Detect which cell encompasses the target text, then output its [X, Y] center coordinate. 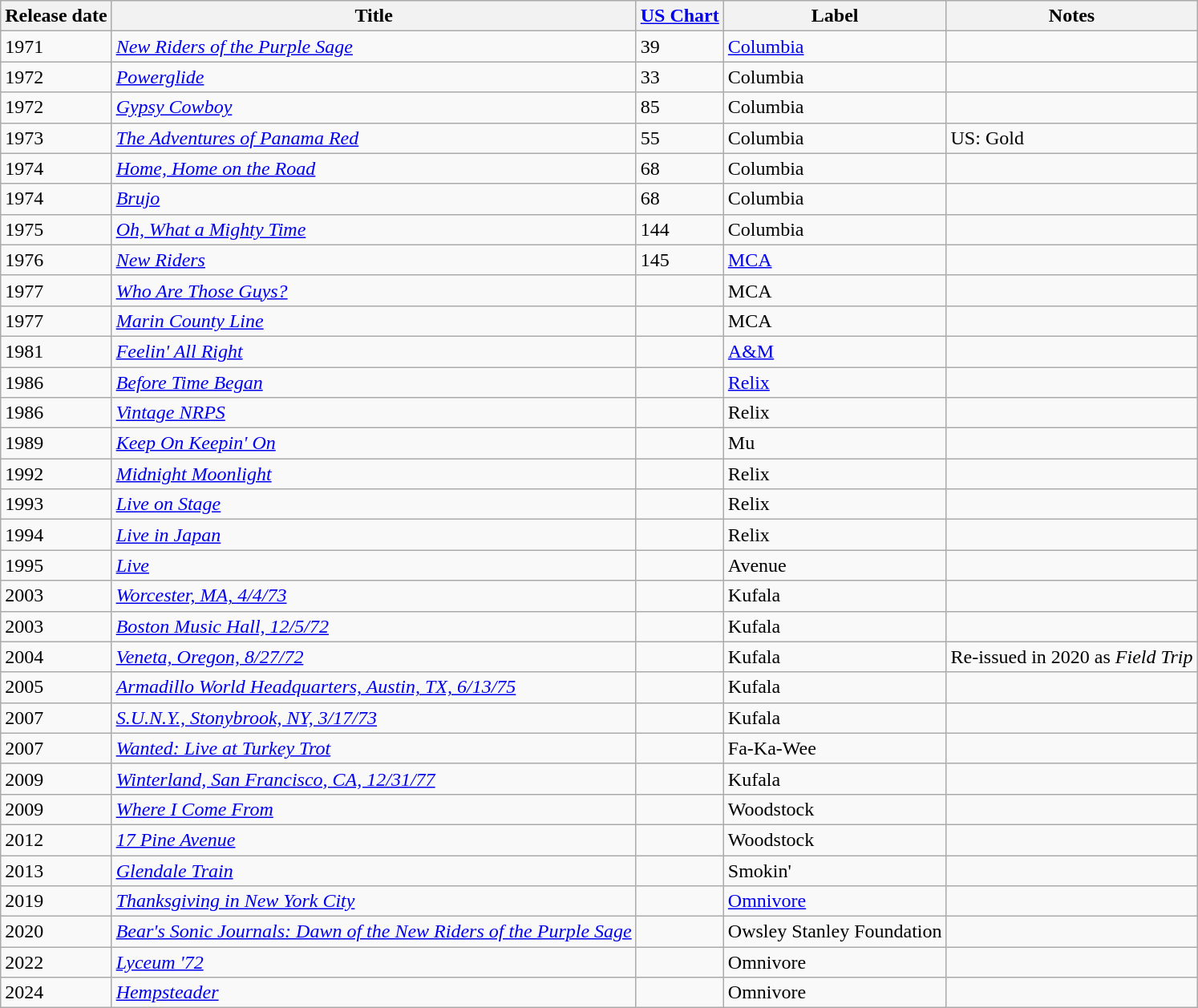
Keep On Keepin' On [374, 443]
Live in Japan [374, 535]
A&M [835, 351]
Notes [1071, 16]
S.U.N.Y., Stonybrook, NY, 3/17/73 [374, 718]
2004 [56, 657]
1992 [56, 474]
1973 [56, 138]
Live on Stage [374, 504]
Powerglide [374, 77]
Oh, What a Mighty Time [374, 229]
1995 [56, 565]
The Adventures of Panama Red [374, 138]
Brujo [374, 199]
1975 [56, 229]
1993 [56, 504]
2020 [56, 932]
Owsley Stanley Foundation [835, 932]
Lyceum '72 [374, 962]
Smokin' [835, 870]
Boston Music Hall, 12/5/72 [374, 626]
Where I Come From [374, 809]
Thanksgiving in New York City [374, 901]
Glendale Train [374, 870]
2005 [56, 687]
Avenue [835, 565]
Veneta, Oregon, 8/27/72 [374, 657]
Wanted: Live at Turkey Trot [374, 748]
1994 [56, 535]
Fa-Ka-Wee [835, 748]
Armadillo World Headquarters, Austin, TX, 6/13/75 [374, 687]
Gypsy Cowboy [374, 107]
Title [374, 16]
144 [680, 229]
Mu [835, 443]
1981 [56, 351]
US Chart [680, 16]
145 [680, 260]
Worcester, MA, 4/4/73 [374, 596]
Winterland, San Francisco, CA, 12/31/77 [374, 779]
Home, Home on the Road [374, 168]
1976 [56, 260]
US: Gold [1071, 138]
New Riders [374, 260]
Re-issued in 2020 as Field Trip [1071, 657]
1989 [56, 443]
1971 [56, 47]
17 Pine Avenue [374, 840]
Who Are Those Guys? [374, 290]
Before Time Began [374, 383]
2024 [56, 993]
2019 [56, 901]
Bear's Sonic Journals: Dawn of the New Riders of the Purple Sage [374, 932]
33 [680, 77]
Live [374, 565]
85 [680, 107]
39 [680, 47]
Midnight Moonlight [374, 474]
Vintage NRPS [374, 413]
2022 [56, 962]
2012 [56, 840]
Release date [56, 16]
Label [835, 16]
New Riders of the Purple Sage [374, 47]
2013 [56, 870]
Hempsteader [374, 993]
Marin County Line [374, 321]
55 [680, 138]
Feelin' All Right [374, 351]
